Find where the given text appears and provide that cell's center as [x, y] coordinate. 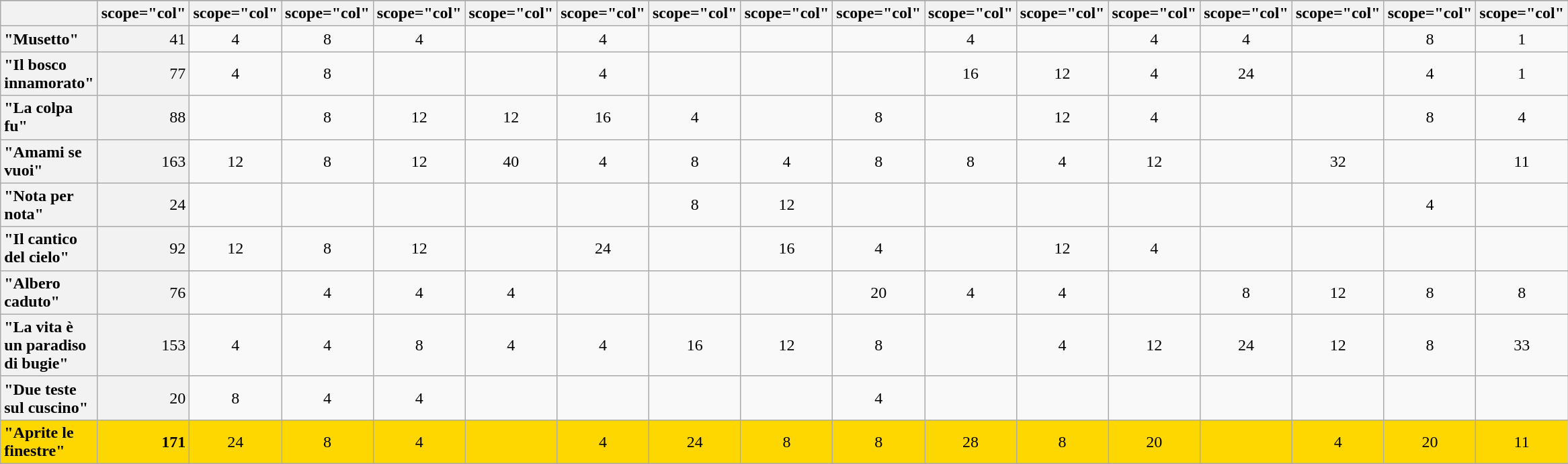
88 [144, 117]
40 [511, 161]
92 [144, 249]
"Musetto" [49, 39]
77 [144, 74]
"Aprite le finestre" [49, 441]
153 [144, 345]
33 [1522, 345]
"Albero caduto" [49, 292]
"La colpa fu" [49, 117]
32 [1337, 161]
"Nota per nota" [49, 204]
"La vita è un paradiso di bugie" [49, 345]
"Il bosco innamorato" [49, 74]
28 [971, 441]
"Due teste sul cuscino" [49, 398]
76 [144, 292]
"Il cantico del cielo" [49, 249]
171 [144, 441]
41 [144, 39]
"Amami se vuoi" [49, 161]
163 [144, 161]
